Identify which cell holds the provided text, then report its [X, Y] central coordinate. 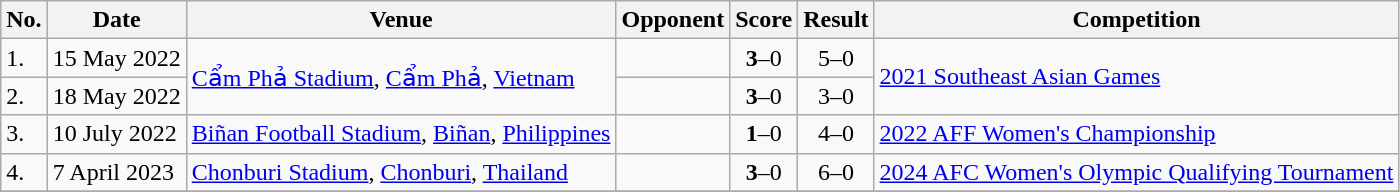
1–0 [764, 134]
Competition [1136, 20]
Result [836, 20]
4–0 [836, 134]
2. [24, 96]
4. [24, 172]
Date [116, 20]
6–0 [836, 172]
No. [24, 20]
15 May 2022 [116, 58]
3. [24, 134]
2021 Southeast Asian Games [1136, 77]
Venue [401, 20]
7 April 2023 [116, 172]
2022 AFF Women's Championship [1136, 134]
Biñan Football Stadium, Biñan, Philippines [401, 134]
10 July 2022 [116, 134]
5–0 [836, 58]
Score [764, 20]
Cẩm Phả Stadium, Cẩm Phả, Vietnam [401, 77]
1. [24, 58]
2024 AFC Women's Olympic Qualifying Tournament [1136, 172]
Chonburi Stadium, Chonburi, Thailand [401, 172]
Opponent [673, 20]
18 May 2022 [116, 96]
